For the text-containing cell, return its midpoint in [x, y] coordinate format. 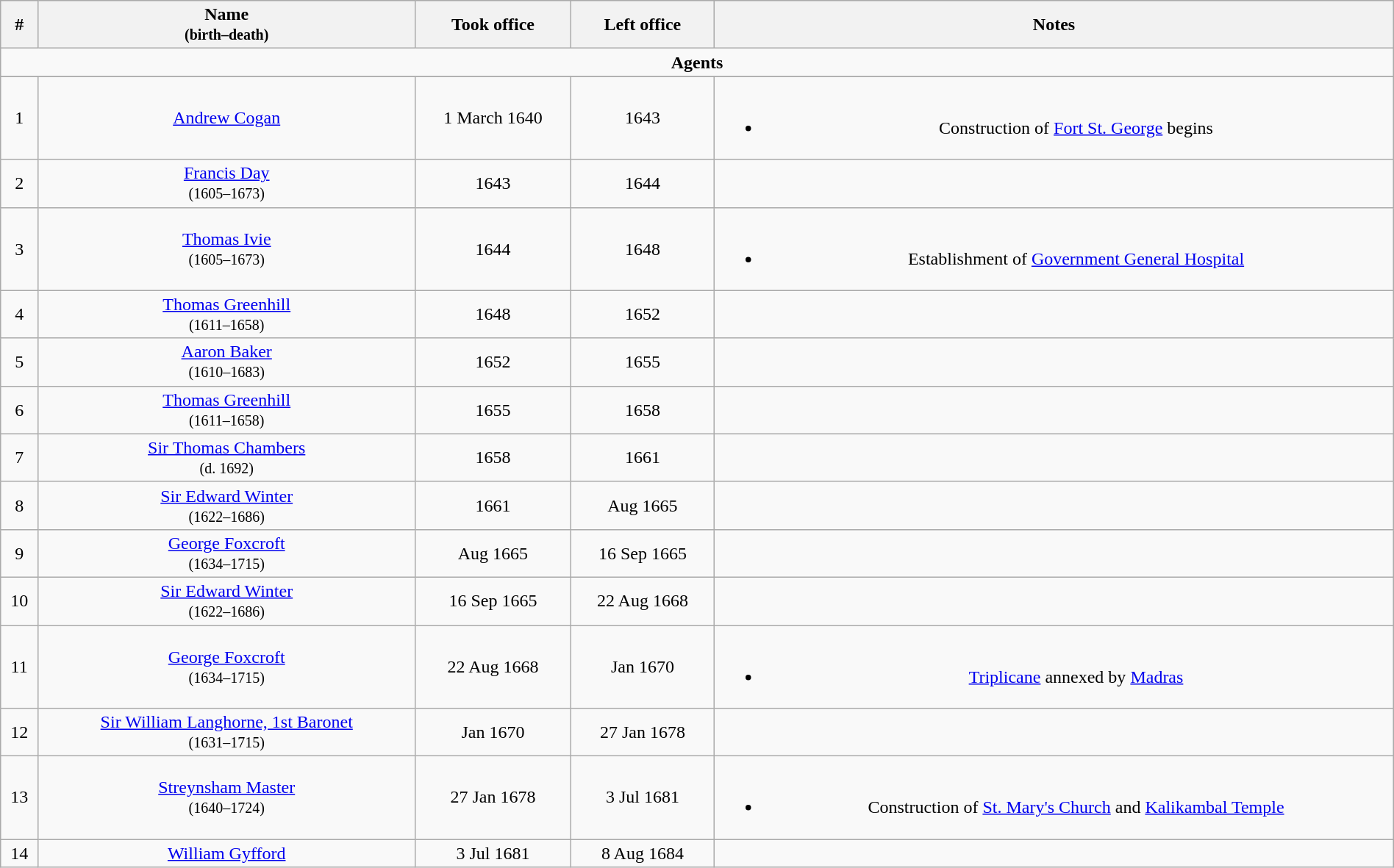
11 [19, 666]
Agents [697, 62]
8 Aug 1684 [643, 853]
Streynsham Master(1640–1724) [226, 798]
2 [19, 184]
Construction of St. Mary's Church and Kalikambal Temple [1054, 798]
Triplicane annexed by Madras [1054, 666]
4 [19, 315]
Took office [493, 25]
7 [19, 457]
Andrew Cogan [226, 118]
1 [19, 118]
13 [19, 798]
1 March 1640 [493, 118]
Establishment of Government General Hospital [1054, 248]
8 [19, 506]
Thomas Ivie(1605–1673) [226, 248]
Sir William Langhorne, 1st Baronet(1631–1715) [226, 732]
9 [19, 553]
# [19, 25]
Construction of Fort St. George begins [1054, 118]
10 [19, 601]
14 [19, 853]
Aaron Baker(1610–1683) [226, 362]
Sir Thomas Chambers(d. 1692) [226, 457]
5 [19, 362]
Francis Day(1605–1673) [226, 184]
6 [19, 410]
William Gyfford [226, 853]
Left office [643, 25]
3 [19, 248]
12 [19, 732]
Name(birth–death) [226, 25]
Notes [1054, 25]
